Return the [X, Y] coordinate for the center point of the cell that contains the specified text.  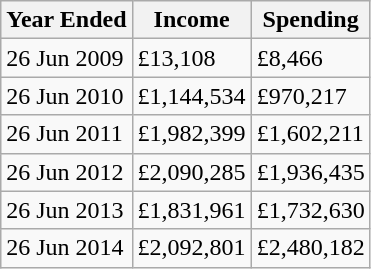
£2,090,285 [192, 172]
Income [192, 20]
£1,831,961 [192, 210]
Year Ended [66, 20]
£2,480,182 [310, 248]
26 Jun 2010 [66, 96]
26 Jun 2014 [66, 248]
£970,217 [310, 96]
£1,144,534 [192, 96]
£1,732,630 [310, 210]
26 Jun 2012 [66, 172]
Spending [310, 20]
£1,982,399 [192, 134]
£1,936,435 [310, 172]
£8,466 [310, 58]
26 Jun 2011 [66, 134]
26 Jun 2013 [66, 210]
£2,092,801 [192, 248]
26 Jun 2009 [66, 58]
£1,602,211 [310, 134]
£13,108 [192, 58]
